Search for the cell housing the specified text and yield its (X, Y) center coordinate. 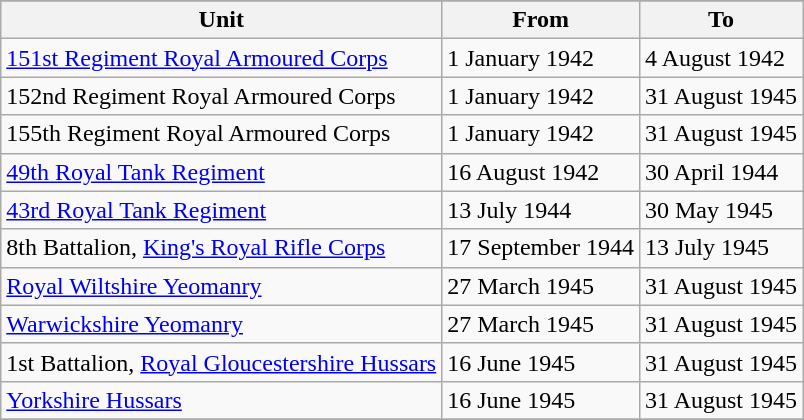
30 May 1945 (720, 210)
1st Battalion, Royal Gloucestershire Hussars (222, 362)
Warwickshire Yeomanry (222, 324)
Yorkshire Hussars (222, 400)
49th Royal Tank Regiment (222, 172)
30 April 1944 (720, 172)
From (541, 20)
151st Regiment Royal Armoured Corps (222, 58)
13 July 1945 (720, 248)
43rd Royal Tank Regiment (222, 210)
13 July 1944 (541, 210)
17 September 1944 (541, 248)
Unit (222, 20)
To (720, 20)
Royal Wiltshire Yeomanry (222, 286)
155th Regiment Royal Armoured Corps (222, 134)
8th Battalion, King's Royal Rifle Corps (222, 248)
152nd Regiment Royal Armoured Corps (222, 96)
16 August 1942 (541, 172)
4 August 1942 (720, 58)
